Output the (X, Y) coordinate of the center of the cell containing the given text.  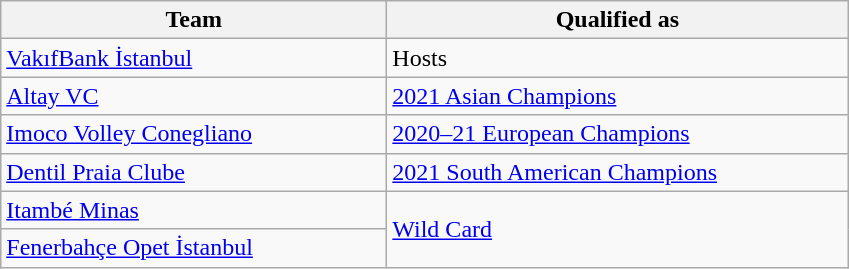
2020–21 European Champions (618, 134)
Qualified as (618, 20)
Dentil Praia Clube (194, 172)
Altay VC (194, 96)
Fenerbahçe Opet İstanbul (194, 248)
Wild Card (618, 229)
VakıfBank İstanbul (194, 58)
Hosts (618, 58)
2021 South American Champions (618, 172)
2021 Asian Champions (618, 96)
Itambé Minas (194, 210)
Imoco Volley Conegliano (194, 134)
Team (194, 20)
